Search for the cell housing the specified text and yield its (X, Y) center coordinate. 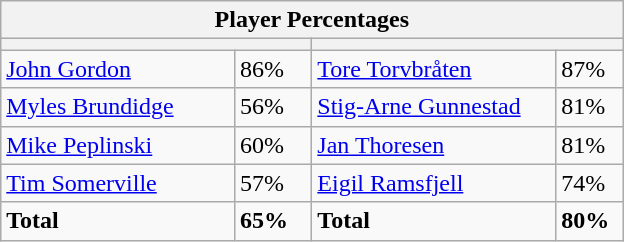
65% (272, 221)
60% (272, 145)
Eigil Ramsfjell (434, 183)
John Gordon (118, 69)
57% (272, 183)
Tore Torvbråten (434, 69)
Jan Thoresen (434, 145)
86% (272, 69)
80% (590, 221)
Myles Brundidge (118, 107)
Player Percentages (312, 20)
56% (272, 107)
87% (590, 69)
Tim Somerville (118, 183)
Stig-Arne Gunnestad (434, 107)
74% (590, 183)
Mike Peplinski (118, 145)
